Identify which cell holds the provided text, then report its (x, y) central coordinate. 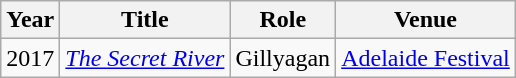
Title (145, 20)
Role (283, 20)
Adelaide Festival (426, 58)
The Secret River (145, 58)
Gillyagan (283, 58)
Venue (426, 20)
2017 (30, 58)
Year (30, 20)
